Provide the [X, Y] coordinate of the cell's center where the given text is located.  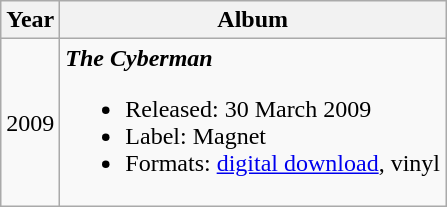
Year [30, 20]
The CybermanReleased: 30 March 2009Label: MagnetFormats: digital download, vinyl [253, 122]
2009 [30, 122]
Album [253, 20]
